Return the (x, y) coordinate for the center point of the cell that contains the specified text.  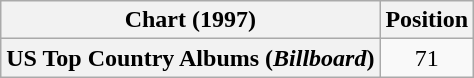
US Top Country Albums (Billboard) (190, 58)
Position (427, 20)
71 (427, 58)
Chart (1997) (190, 20)
